Provide the [x, y] coordinate of the cell's center where the given text is located.  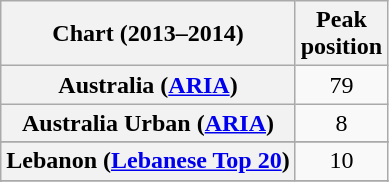
Australia (ARIA) [148, 85]
Peakposition [341, 34]
8 [341, 123]
79 [341, 85]
Australia Urban (ARIA) [148, 123]
10 [341, 161]
Chart (2013–2014) [148, 34]
Lebanon (Lebanese Top 20) [148, 161]
